Output the [x, y] coordinate of the center of the cell containing the given text.  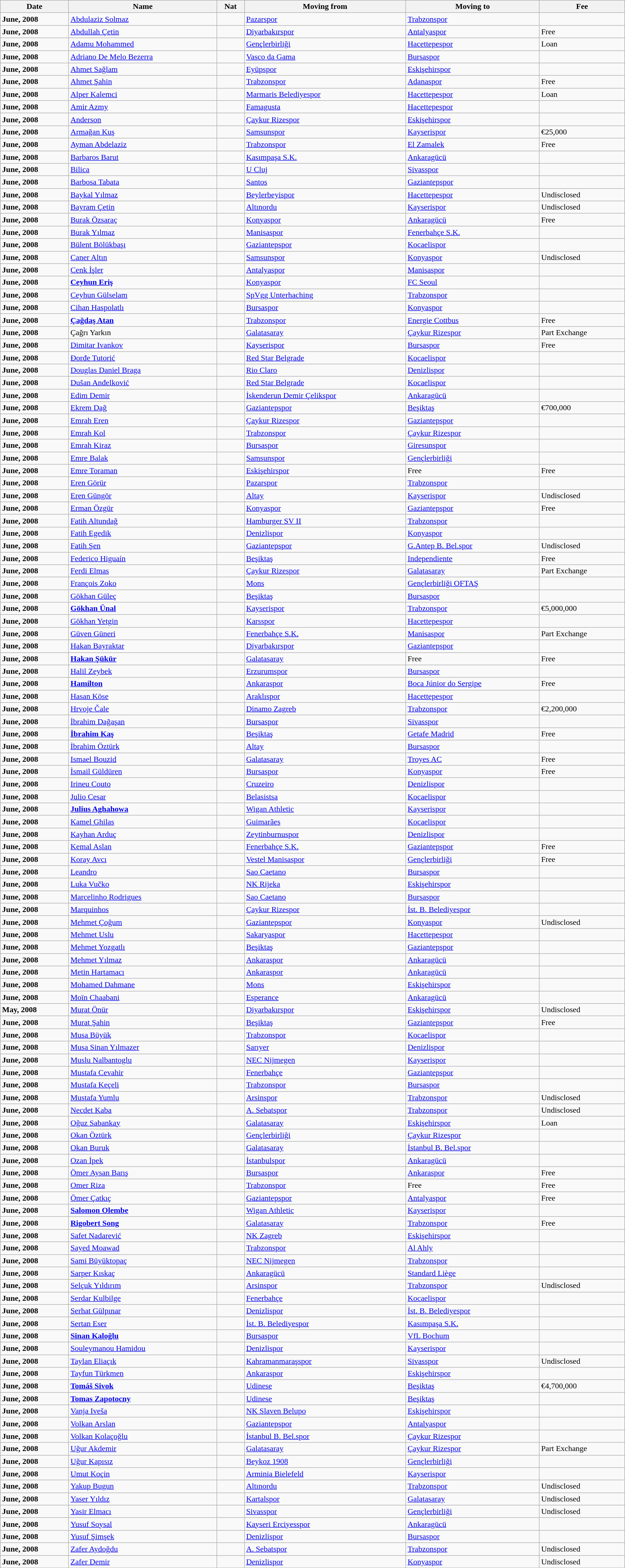
Belasistsa [325, 797]
Hamburger SV II [325, 521]
İstanbulspor [325, 1160]
Muslu Nalbantoglu [143, 1060]
Volkan Kolaçoğlu [143, 1436]
Burak Yılmaz [143, 232]
Kayhan Arduç [143, 834]
Umut Koçin [143, 1474]
Alper Kalemci [143, 94]
Uğur Kapısız [143, 1461]
Beylerbeyispor [325, 195]
Zafer Demir [143, 1561]
Sarper Kıskaç [143, 1273]
El Zamalek [473, 144]
Sarıyer [325, 1047]
Marquinhos [143, 909]
İbrahim Kaş [143, 734]
Fatih Egedik [143, 533]
Fee [582, 7]
Getafe Madrid [473, 734]
Eyüpspor [325, 69]
Bilica [143, 170]
Burak Özsaraç [143, 220]
May, 2008 [34, 1010]
€25,000 [582, 132]
Date [34, 7]
Dimitar Ivankov [143, 345]
Taylan Eliaçık [143, 1361]
Abdullah Çetin [143, 32]
Mehmet Uslu [143, 934]
Vasco da Gama [325, 57]
Çağrı Yarkın [143, 332]
Volkan Arslan [143, 1424]
€5,000,000 [582, 609]
Amir Azmy [143, 107]
Ferdi Elmas [143, 571]
Nat [231, 7]
Julio Cesar [143, 797]
Irineu Couto [143, 784]
Mustafa Cevahir [143, 1072]
Sayed Moawad [143, 1248]
Vanja Iveša [143, 1411]
Vestel Manisaspor [325, 859]
Rigobert Song [143, 1223]
Boca Júnior do Sergipe [473, 684]
Cenk İşler [143, 270]
Mohamed Dahmane [143, 985]
İbrahim Dağaşan [143, 721]
Marmaris Belediyespor [325, 94]
VfL Bochum [473, 1336]
Ceyhun Gülselam [143, 295]
Serhat Gülpınar [143, 1311]
Serdar Kulbilge [143, 1298]
Oğuz Sabankay [143, 1123]
Barbosa Tabata [143, 182]
Moving from [325, 7]
Emre Toraman [143, 470]
€700,000 [582, 408]
Santos [325, 182]
Kayseri Erciyesspor [325, 1524]
Ceyhun Eriş [143, 282]
Tayfun Türkmen [143, 1374]
Murat Önür [143, 1010]
U Cluj [325, 170]
Adamu Mohammed [143, 44]
Al Ahly [473, 1248]
Sertan Eser [143, 1323]
Uğur Akdemir [143, 1449]
Necdet Kaba [143, 1110]
Eren Görür [143, 483]
Hrvoje Čale [143, 709]
Musa Büyük [143, 1035]
Leandro [143, 872]
Mustafa Yumlu [143, 1098]
Karsspor [325, 621]
Fatih Altundağ [143, 521]
Luka Vučko [143, 884]
Standard Liège [473, 1273]
Ekrem Dağ [143, 408]
Guimarães [325, 822]
Eren Güngör [143, 496]
Julius Aghahowa [143, 809]
Koray Avcı [143, 859]
Bayram Çetin [143, 207]
G.Antep B. Bel.spor [473, 546]
Sakaryaspor [325, 934]
Souleymanou Hamidou [143, 1348]
Armağan Kuş [143, 132]
Yakup Bugun [143, 1486]
Giresunspor [473, 445]
Gökhan Yetgin [143, 621]
Yaser Yıldız [143, 1499]
Ahmet Şahin [143, 82]
Çağdaş Atan [143, 320]
Ozan İpek [143, 1160]
Gökhan Ünal [143, 609]
€2,200,000 [582, 709]
Okan Buruk [143, 1148]
Ismael Bouzid [143, 759]
NK Slaven Belupo [325, 1411]
Cruzeiro [325, 784]
Emre Balak [143, 458]
Emrah Kol [143, 433]
Omer Riza [143, 1185]
Mehmet Yılmaz [143, 960]
Gökhan Güleç [143, 596]
Moving to [473, 7]
Ömer Çatkıç [143, 1198]
FC Seoul [473, 282]
€4,700,000 [582, 1386]
Hakan Bayraktar [143, 646]
Emrah Eren [143, 420]
Adriano De Melo Bezerra [143, 57]
İbrahim Öztürk [143, 746]
Araklıspor [325, 696]
Energie Cottbus [473, 320]
Yusuf Şimşek [143, 1536]
Adanaspor [473, 82]
Metin Hartamacı [143, 972]
Zeytinburnuspor [325, 834]
Edim Demir [143, 395]
NK Rijeka [325, 884]
Douglas Daniel Braga [143, 370]
Safet Nadarević [143, 1236]
Sinan Kaloğlu [143, 1336]
Mustafa Keçeli [143, 1085]
Independiente [473, 558]
Anderson [143, 119]
Name [143, 7]
Barbaros Barut [143, 157]
Hamílton [143, 684]
Gençlerbirliği OFTAŞ [473, 584]
Đorđe Tutorić [143, 357]
Troyes AC [473, 759]
Sami Büyüktopaç [143, 1261]
Kemal Aslan [143, 847]
Güven Güneri [143, 634]
İskenderun Demir Çelikspor [325, 395]
Musa Sinan Yılmazer [143, 1047]
Zafer Aydoğdu [143, 1549]
Ömer Aysan Barış [143, 1173]
Caner Altın [143, 257]
Murat Şahin [143, 1022]
Dušan Anđelković [143, 383]
Mehmet Çoğum [143, 922]
Ayman Abdelaziz [143, 144]
Halil Zeybek [143, 671]
SpVgg Unterhaching [325, 295]
Marcelinho Rodrigues [143, 897]
Federico Higuaín [143, 558]
Tomas Zapotocny [143, 1399]
Dinamo Zagreb [325, 709]
Abdulaziz Solmaz [143, 19]
Mehmet Yozgatlı [143, 947]
Ahmet Sağlam [143, 69]
Beykoz 1908 [325, 1461]
Yasir Elmacı [143, 1511]
İsmail Güldüren [143, 772]
Baykal Yılmaz [143, 195]
Cihan Haspolatlı [143, 307]
Famagusta [325, 107]
Rio Claro [325, 370]
Fatih Şen [143, 546]
François Zoko [143, 584]
Erzurumspor [325, 671]
Hakan Şükür [143, 659]
Okan Öztürk [143, 1135]
Kahramanmaraşspor [325, 1361]
Bülent Bölükbaşı [143, 245]
NK Zagreb [325, 1236]
Tomáš Sivok [143, 1386]
Yusuf Soysal [143, 1524]
Erman Özgür [143, 508]
Selçuk Yıldırım [143, 1286]
Kamel Ghilas [143, 822]
Arminia Bielefeld [325, 1474]
Emrah Kiraz [143, 445]
Kartalspor [325, 1499]
Moïn Chaabani [143, 997]
Hasan Köse [143, 696]
Esperance [325, 997]
Salomon Olembe [143, 1211]
